Return (x, y) of the center of cell containing provided text 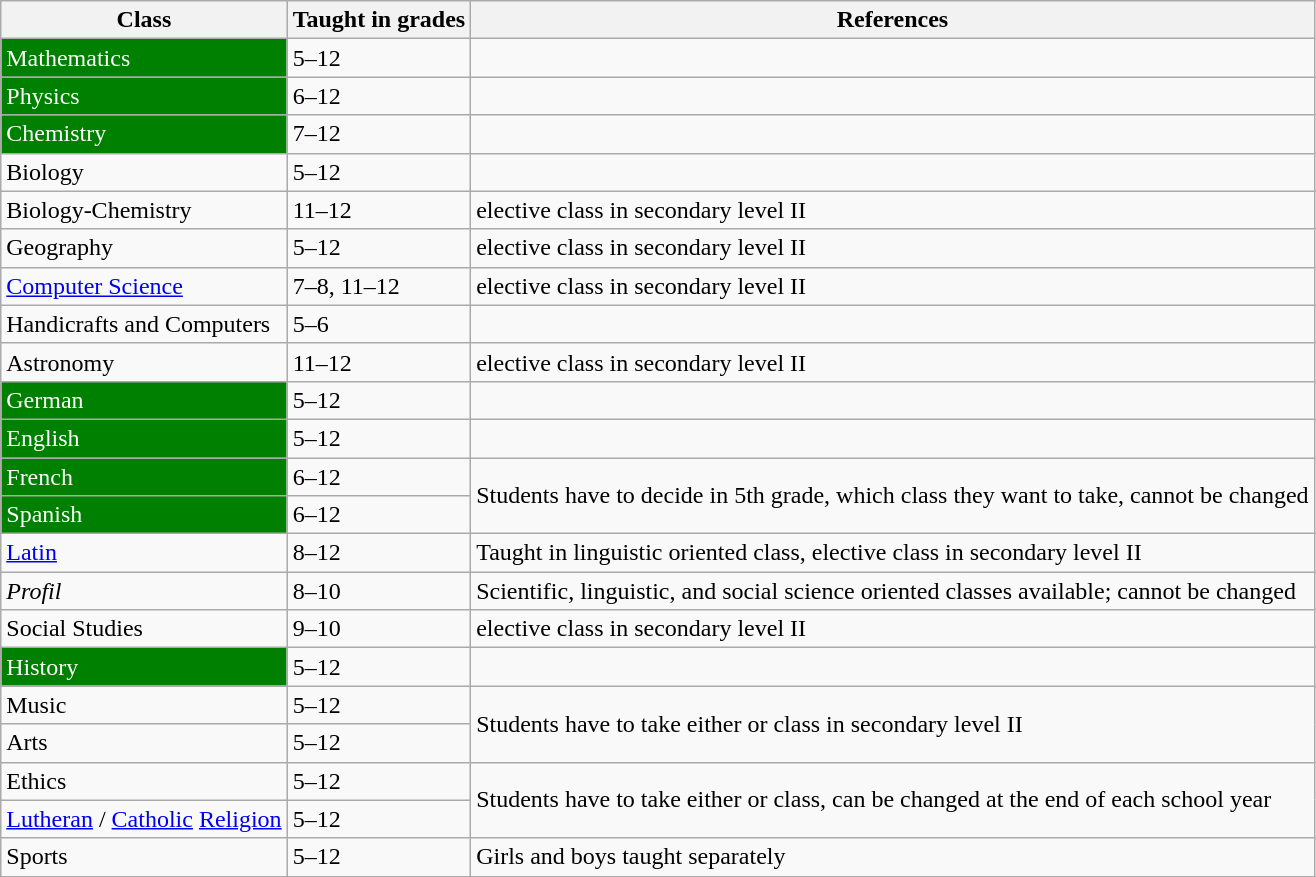
Arts (144, 743)
Biology-Chemistry (144, 210)
Students have to decide in 5th grade, which class they want to take, cannot be changed (892, 496)
Spanish (144, 515)
Lutheran / Catholic Religion (144, 819)
8–12 (379, 553)
German (144, 400)
5–6 (379, 324)
Social Studies (144, 629)
References (892, 20)
Scientific, linguistic, and social science oriented classes available; cannot be changed (892, 591)
9–10 (379, 629)
Biology (144, 172)
Chemistry (144, 134)
Profil (144, 591)
Sports (144, 857)
Geography (144, 248)
Music (144, 705)
Latin (144, 553)
English (144, 438)
Girls and boys taught separately (892, 857)
Astronomy (144, 362)
Students have to take either or class in secondary level II (892, 724)
Mathematics (144, 58)
8–10 (379, 591)
Taught in linguistic oriented class, elective class in secondary level II (892, 553)
7–8, 11–12 (379, 286)
History (144, 667)
Ethics (144, 781)
Handicrafts and Computers (144, 324)
Taught in grades (379, 20)
French (144, 477)
Physics (144, 96)
Students have to take either or class, can be changed at the end of each school year (892, 800)
Class (144, 20)
Computer Science (144, 286)
7–12 (379, 134)
